Determine the (X, Y) coordinate at the center of the cell enclosing the given text.  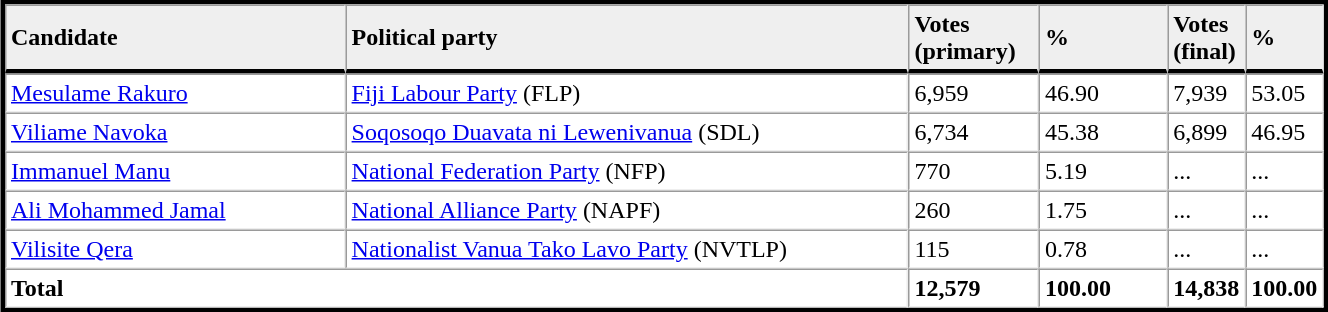
Vilisite Qera (176, 250)
Immanuel Manu (176, 172)
14,838 (1206, 288)
Viliame Navoka (176, 132)
Mesulame Rakuro (176, 94)
Ali Mohammed Jamal (176, 210)
Political party (628, 38)
National Alliance Party (NAPF) (628, 210)
7,939 (1206, 94)
115 (974, 250)
National Federation Party (NFP) (628, 172)
770 (974, 172)
46.90 (1103, 94)
260 (974, 210)
Votes(final) (1206, 38)
5.19 (1103, 172)
53.05 (1284, 94)
Candidate (176, 38)
Nationalist Vanua Tako Lavo Party (NVTLP) (628, 250)
Total (456, 288)
12,579 (974, 288)
45.38 (1103, 132)
Votes(primary) (974, 38)
6,734 (974, 132)
Soqosoqo Duavata ni Lewenivanua (SDL) (628, 132)
1.75 (1103, 210)
46.95 (1284, 132)
0.78 (1103, 250)
Fiji Labour Party (FLP) (628, 94)
6,959 (974, 94)
6,899 (1206, 132)
